Extract the (X, Y) coordinate from the center of the cell holding the provided text.  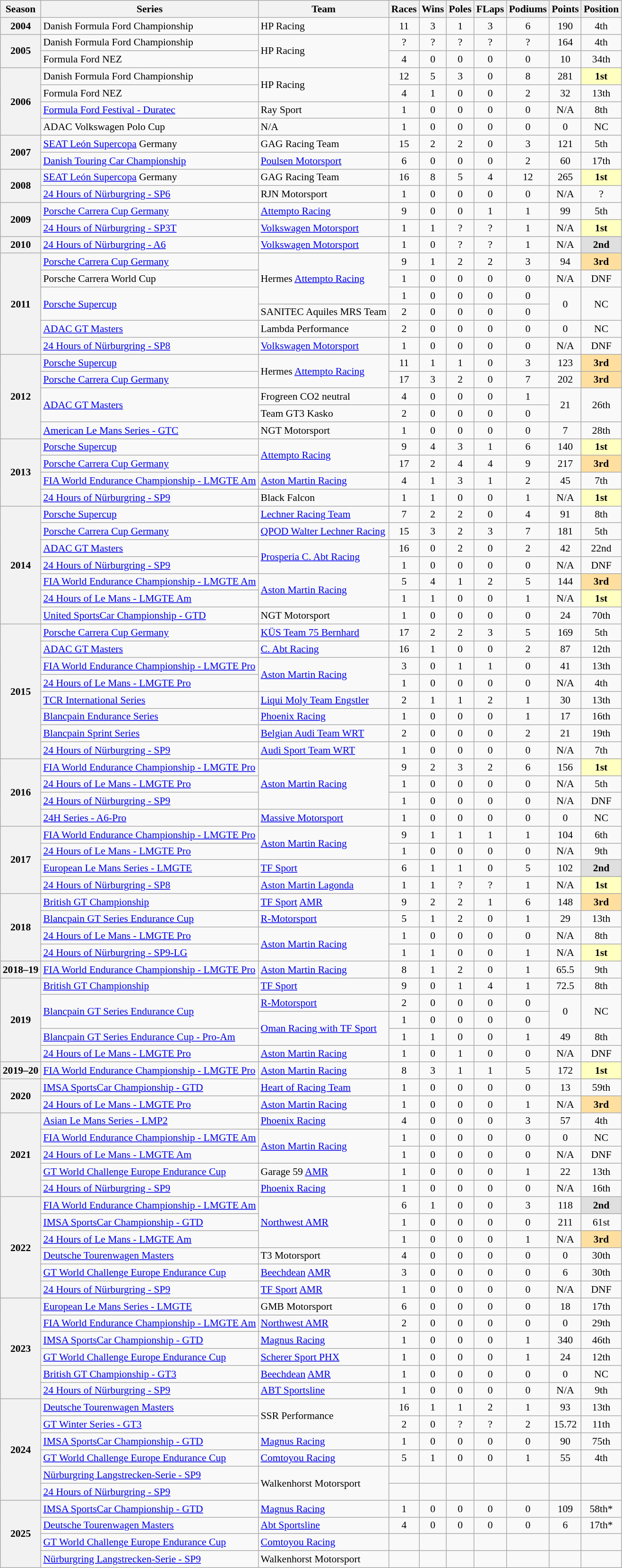
181 (565, 532)
41 (565, 666)
TCR International Series (149, 700)
144 (565, 582)
Lechner Racing Team (323, 515)
94 (565, 262)
ADAC Volkswagen Polo Cup (149, 127)
2012 (21, 396)
172 (565, 1071)
Black Falcon (323, 498)
2008 (21, 185)
90 (565, 1441)
Oman Racing with TF Sport (323, 1028)
Asian Le Mans Series - LMP2 (149, 1121)
24 Hours of Nürburgring - SP9-LG (149, 953)
FLaps (491, 9)
169 (565, 632)
55 (565, 1458)
2025 (21, 1534)
13 (565, 1087)
Garage 59 AMR (323, 1172)
15.72 (565, 1425)
2010 (21, 245)
Formula Ford Festival - Duratec (149, 110)
30 (565, 700)
10 (565, 60)
2019 (21, 1020)
118 (565, 1206)
217 (565, 464)
91 (565, 515)
281 (565, 77)
87 (565, 649)
265 (565, 177)
Aston Martin Lagonda (323, 885)
United SportsCar Championship - GTD (149, 616)
140 (565, 447)
2021 (21, 1155)
99 (565, 211)
Poulsen Motorsport (323, 161)
28th (601, 430)
Series (149, 9)
Wins (433, 9)
2014 (21, 565)
75th (601, 1441)
65.5 (565, 970)
46th (601, 1340)
58th* (601, 1509)
57 (565, 1121)
2018–19 (21, 970)
2004 (21, 26)
2007 (21, 152)
Liqui Moly Team Engstler (323, 700)
Danish Touring Car Championship (149, 161)
KÜS Team 75 Bernhard (323, 632)
24 Hours of Nürburgring - A6 (149, 245)
190 (565, 26)
42 (565, 548)
104 (565, 835)
17th* (601, 1525)
Frogreen CO2 neutral (323, 397)
QPOD Walter Lechner Racing (323, 532)
2020 (21, 1095)
202 (565, 380)
Points (565, 9)
109 (565, 1509)
Races (404, 9)
SSR Performance (323, 1416)
59th (601, 1087)
2015 (21, 692)
156 (565, 767)
211 (565, 1222)
72.5 (565, 986)
24H Series - A6-Pro (149, 818)
C. Abt Racing (323, 649)
Audi Sport Team WRT (323, 751)
121 (565, 144)
45 (565, 481)
2024 (21, 1450)
Poles (460, 9)
2013 (21, 472)
24 Hours of Nürburgring - SP3T (149, 228)
ABT Sportsline (323, 1391)
2006 (21, 102)
2016 (21, 792)
29 (565, 919)
RJN Motorsport (323, 194)
18 (565, 1306)
11th (601, 1425)
2005 (21, 51)
2019–20 (21, 1071)
British GT Championship - GT3 (149, 1374)
Porsche Carrera World Cup (149, 279)
Season (21, 9)
6th (601, 835)
Prosperia C. Abt Racing (323, 556)
123 (565, 363)
Blancpain GT Series Endurance Cup - Pro-Am (149, 1037)
Abt Sportsline (323, 1525)
70th (601, 616)
SANITEC Aquiles MRS Team (323, 312)
24 Hours of Nürburgring - SP6 (149, 194)
148 (565, 902)
340 (565, 1340)
49 (565, 1037)
American Le Mans Series - GTC (149, 430)
Team (323, 9)
22nd (601, 548)
GMB Motorsport (323, 1306)
2009 (21, 219)
2023 (21, 1349)
2017 (21, 860)
93 (565, 1408)
32 (565, 93)
26th (601, 405)
Blancpain Sprint Series (149, 734)
Massive Motorsport (323, 818)
Position (601, 9)
22 (565, 1172)
19th (601, 734)
29th (601, 1323)
164 (565, 43)
Heart of Racing Team (323, 1087)
Ray Sport (323, 110)
34th (601, 60)
T3 Motorsport (323, 1256)
Lambda Performance (323, 329)
2011 (21, 304)
Scherer Sport PHX (323, 1357)
61st (601, 1222)
60 (565, 161)
Podiums (528, 9)
Belgian Audi Team WRT (323, 734)
102 (565, 868)
Team GT3 Kasko (323, 413)
GT Winter Series - GT3 (149, 1425)
2022 (21, 1248)
Blancpain Endurance Series (149, 717)
2018 (21, 927)
